Pinpoint the cell where the given text exists, returning its (x, y) midpoint coordinate. 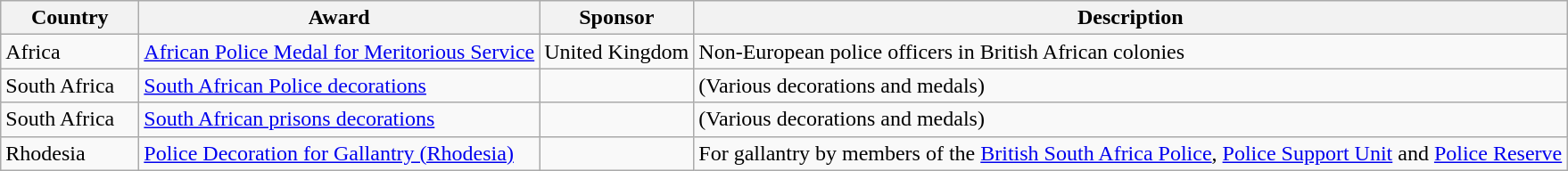
Sponsor (617, 18)
Rhodesia (70, 153)
For gallantry by members of the British South Africa Police, Police Support Unit and Police Reserve (1131, 153)
South African prisons decorations (339, 119)
Police Decoration for Gallantry (Rhodesia) (339, 153)
Award (339, 18)
African Police Medal for Meritorious Service (339, 52)
United Kingdom (617, 52)
Non-European police officers in British African colonies (1131, 52)
Country (70, 18)
Description (1131, 18)
Africa (70, 52)
South African Police decorations (339, 85)
